Detect which cell encompasses the target text, then output its (X, Y) center coordinate. 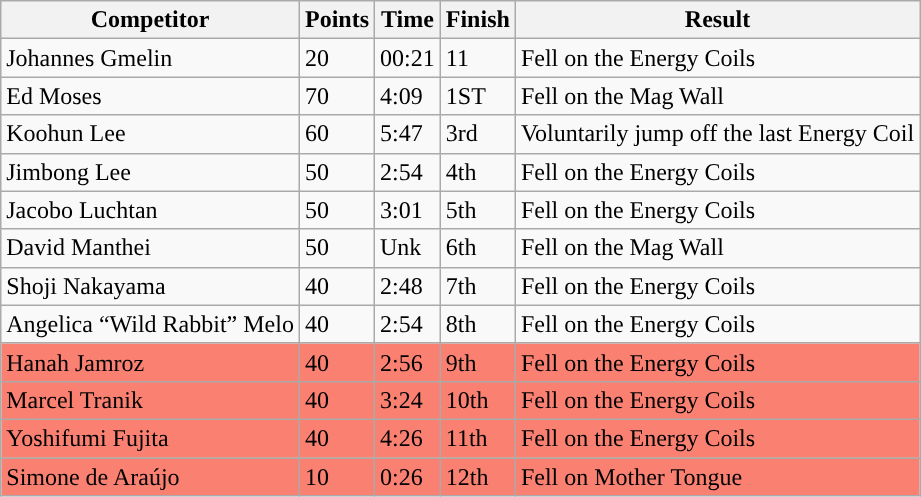
Angelica “Wild Rabbit” Melo (150, 324)
3:01 (408, 210)
9th (478, 362)
4th (478, 172)
60 (336, 134)
Johannes Gmelin (150, 58)
Shoji Nakayama (150, 286)
Jimbong Lee (150, 172)
2:48 (408, 286)
Competitor (150, 20)
12th (478, 477)
20 (336, 58)
Time (408, 20)
70 (336, 96)
00:21 (408, 58)
5:47 (408, 134)
11 (478, 58)
10 (336, 477)
5th (478, 210)
Jacobo Luchtan (150, 210)
Ed Moses (150, 96)
8th (478, 324)
Koohun Lee (150, 134)
Voluntarily jump off the last Energy Coil (717, 134)
Marcel Tranik (150, 400)
Points (336, 20)
10th (478, 400)
3:24 (408, 400)
0:26 (408, 477)
Yoshifumi Fujita (150, 438)
3rd (478, 134)
4:09 (408, 96)
Simone de Araújo (150, 477)
11th (478, 438)
Unk (408, 248)
Hanah Jamroz (150, 362)
Finish (478, 20)
6th (478, 248)
Fell on Mother Tongue (717, 477)
1ST (478, 96)
4:26 (408, 438)
Result (717, 20)
7th (478, 286)
2:56 (408, 362)
David Manthei (150, 248)
